Provide the (X, Y) coordinate of the cell's center where the given text is located.  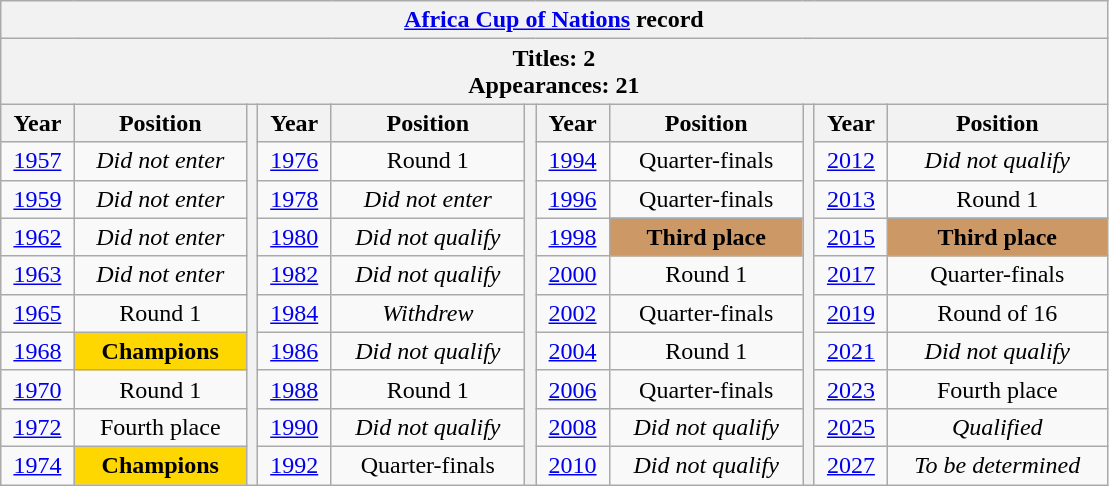
Round of 16 (998, 313)
1986 (294, 351)
1962 (38, 237)
2002 (572, 313)
1992 (294, 465)
1982 (294, 275)
1968 (38, 351)
2027 (850, 465)
2008 (572, 427)
Qualified (998, 427)
1988 (294, 389)
1970 (38, 389)
2019 (850, 313)
Withdrew (428, 313)
2015 (850, 237)
2013 (850, 199)
1978 (294, 199)
2006 (572, 389)
To be determined (998, 465)
1980 (294, 237)
1990 (294, 427)
1959 (38, 199)
2021 (850, 351)
1974 (38, 465)
1963 (38, 275)
1965 (38, 313)
1998 (572, 237)
2004 (572, 351)
2000 (572, 275)
1972 (38, 427)
1984 (294, 313)
Titles: 2 Appearances: 21 (554, 72)
2025 (850, 427)
1957 (38, 161)
1994 (572, 161)
Africa Cup of Nations record (554, 20)
2010 (572, 465)
2012 (850, 161)
1996 (572, 199)
1976 (294, 161)
2023 (850, 389)
2017 (850, 275)
